Return [x, y] of the center of cell containing provided text 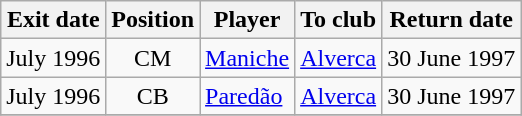
Position [153, 20]
CB [153, 96]
Return date [452, 20]
Player [248, 20]
CM [153, 58]
Exit date [54, 20]
Paredão [248, 96]
To club [338, 20]
Maniche [248, 58]
